From the cell containing the given text, extract its center point as (x, y) coordinate. 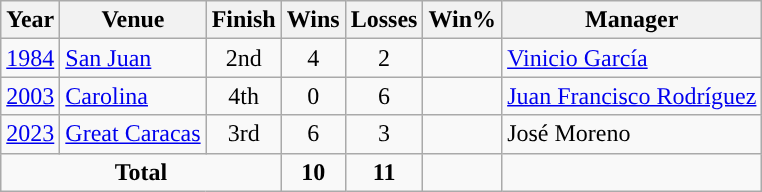
Year (30, 20)
4th (244, 96)
2023 (30, 134)
1984 (30, 58)
Manager (632, 20)
3rd (244, 134)
Wins (313, 20)
Losses (384, 20)
2003 (30, 96)
Venue (133, 20)
3 (384, 134)
0 (313, 96)
Total (141, 172)
2 (384, 58)
Juan Francisco Rodríguez (632, 96)
10 (313, 172)
Vinicio García (632, 58)
Carolina (133, 96)
4 (313, 58)
José Moreno (632, 134)
Great Caracas (133, 134)
Finish (244, 20)
San Juan (133, 58)
11 (384, 172)
Win% (462, 20)
2nd (244, 58)
